Determine the (x, y) coordinate at the center of the cell enclosing the given text.  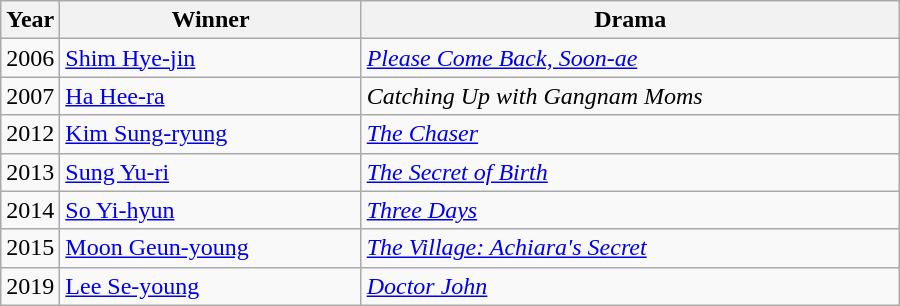
2012 (30, 134)
So Yi-hyun (210, 210)
Doctor John (630, 286)
2013 (30, 172)
Catching Up with Gangnam Moms (630, 96)
The Chaser (630, 134)
Three Days (630, 210)
The Village: Achiara's Secret (630, 248)
2006 (30, 58)
2007 (30, 96)
Moon Geun-young (210, 248)
2015 (30, 248)
2014 (30, 210)
Lee Se-young (210, 286)
Shim Hye-jin (210, 58)
Kim Sung-ryung (210, 134)
Sung Yu-ri (210, 172)
Please Come Back, Soon-ae (630, 58)
Ha Hee-ra (210, 96)
The Secret of Birth (630, 172)
Drama (630, 20)
Year (30, 20)
2019 (30, 286)
Winner (210, 20)
